Detect which cell encompasses the target text, then output its (x, y) center coordinate. 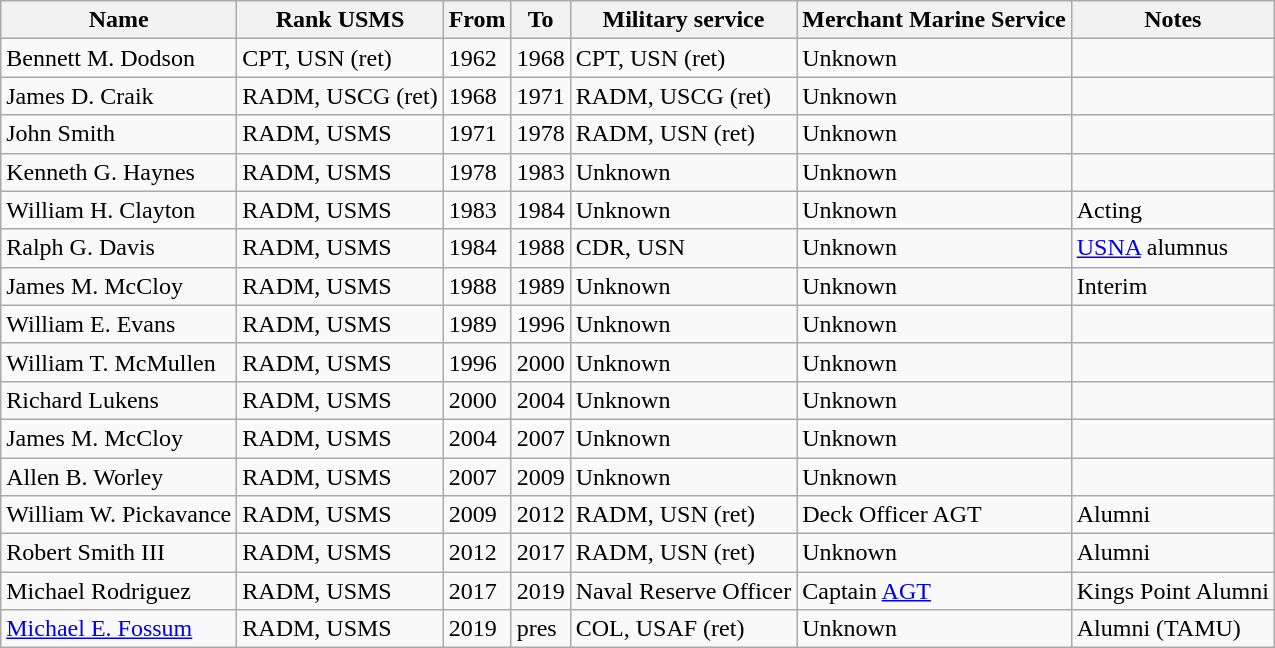
William T. McMullen (119, 362)
pres (540, 629)
Robert Smith III (119, 553)
COL, USAF (ret) (684, 629)
Name (119, 20)
From (477, 20)
Kenneth G. Haynes (119, 172)
Military service (684, 20)
Acting (1172, 210)
Richard Lukens (119, 400)
William E. Evans (119, 324)
Merchant Marine Service (934, 20)
Naval Reserve Officer (684, 591)
Michael E. Fossum (119, 629)
To (540, 20)
Ralph G. Davis (119, 248)
USNA alumnus (1172, 248)
William W. Pickavance (119, 515)
Interim (1172, 286)
Rank USMS (340, 20)
1962 (477, 58)
Notes (1172, 20)
Michael Rodriguez (119, 591)
Allen B. Worley (119, 477)
CDR, USN (684, 248)
Kings Point Alumni (1172, 591)
William H. Clayton (119, 210)
Deck Officer AGT (934, 515)
Captain AGT (934, 591)
Bennett M. Dodson (119, 58)
James D. Craik (119, 96)
John Smith (119, 134)
Alumni (TAMU) (1172, 629)
